For the text-containing cell, return its midpoint in (X, Y) coordinate format. 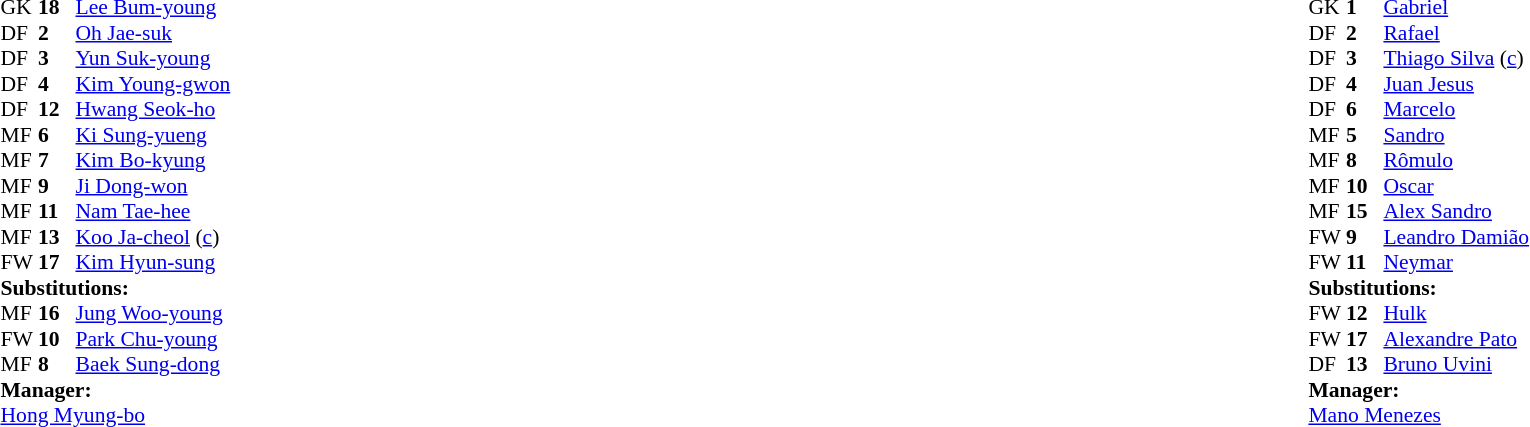
Ji Dong-won (154, 186)
7 (57, 161)
16 (57, 313)
Nam Tae-hee (154, 211)
15 (1365, 211)
Hulk (1456, 313)
Sandro (1456, 135)
Park Chu-young (154, 339)
Rômulo (1456, 161)
Hwang Seok-ho (154, 109)
Oh Jae-suk (154, 33)
Thiago Silva (c) (1456, 59)
Yun Suk-young (154, 59)
Kim Hyun-sung (154, 263)
Leandro Damião (1456, 237)
Kim Young-gwon (154, 84)
Rafael (1456, 33)
Alex Sandro (1456, 211)
Oscar (1456, 186)
Ki Sung-yueng (154, 135)
Baek Sung-dong (154, 365)
Neymar (1456, 263)
Jung Woo-young (154, 313)
5 (1365, 135)
Alexandre Pato (1456, 339)
Bruno Uvini (1456, 365)
Juan Jesus (1456, 84)
Kim Bo-kyung (154, 161)
Koo Ja-cheol (c) (154, 237)
Marcelo (1456, 109)
